Find where the given text appears and provide that cell's center as [x, y] coordinate. 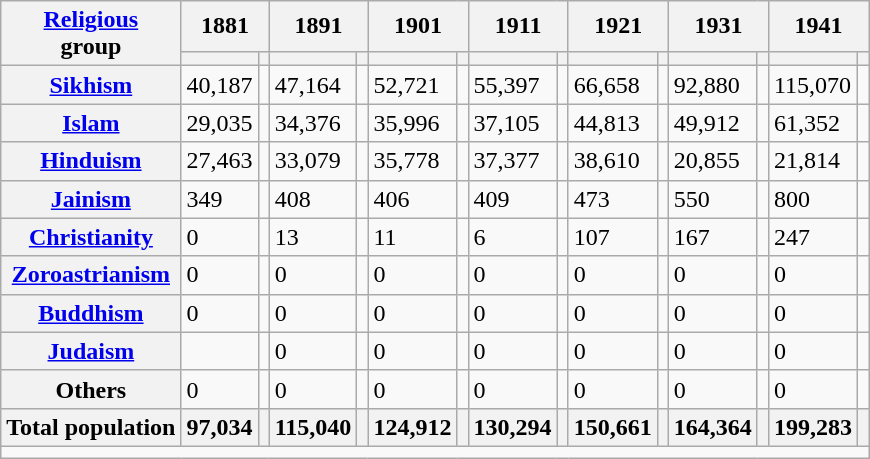
55,397 [512, 85]
47,164 [313, 85]
Islam [91, 123]
Judaism [91, 351]
Jainism [91, 199]
Zoroastrianism [91, 275]
6 [512, 237]
27,463 [220, 161]
61,352 [812, 123]
115,040 [313, 427]
115,070 [812, 85]
800 [812, 199]
124,912 [412, 427]
97,034 [220, 427]
37,377 [512, 161]
Hinduism [91, 161]
473 [612, 199]
34,376 [313, 123]
38,610 [612, 161]
550 [712, 199]
408 [313, 199]
40,187 [220, 85]
11 [412, 237]
1911 [518, 26]
349 [220, 199]
35,778 [412, 161]
1891 [318, 26]
Others [91, 389]
92,880 [712, 85]
33,079 [313, 161]
1921 [618, 26]
150,661 [612, 427]
Total population [91, 427]
1931 [718, 26]
Religiousgroup [91, 34]
37,105 [512, 123]
1881 [225, 26]
164,364 [712, 427]
44,813 [612, 123]
107 [612, 237]
1941 [818, 26]
35,996 [412, 123]
167 [712, 237]
199,283 [812, 427]
66,658 [612, 85]
130,294 [512, 427]
29,035 [220, 123]
1901 [418, 26]
13 [313, 237]
409 [512, 199]
247 [812, 237]
406 [412, 199]
49,912 [712, 123]
20,855 [712, 161]
21,814 [812, 161]
Christianity [91, 237]
Buddhism [91, 313]
52,721 [412, 85]
Sikhism [91, 85]
